Search for the cell housing the specified text and yield its (x, y) center coordinate. 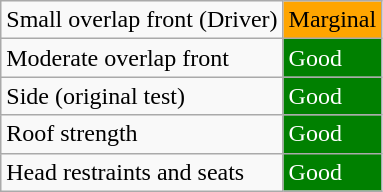
Small overlap front (Driver) (142, 20)
Marginal (332, 20)
Side (original test) (142, 96)
Head restraints and seats (142, 172)
Roof strength (142, 134)
Moderate overlap front (142, 58)
